Pinpoint the cell where the given text exists, returning its [X, Y] midpoint coordinate. 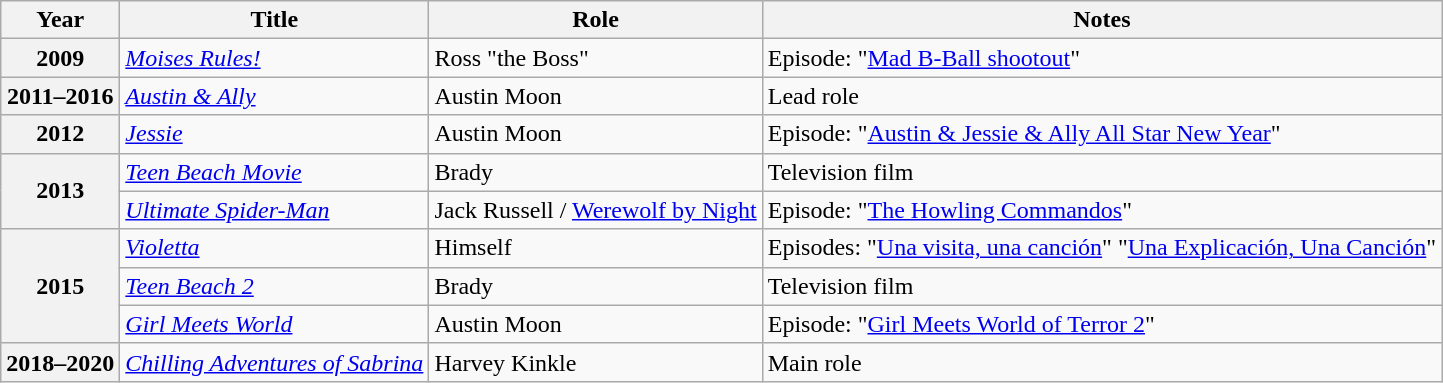
Role [596, 20]
Year [60, 20]
Violetta [274, 248]
Episodes: "Una visita, una canción" "Una Explicación, Una Canción" [1102, 248]
Girl Meets World [274, 324]
2013 [60, 191]
2009 [60, 58]
Title [274, 20]
2011–2016 [60, 96]
Episode: "Girl Meets World of Terror 2" [1102, 324]
2018–2020 [60, 362]
Episode: "The Howling Commandos" [1102, 210]
Notes [1102, 20]
2012 [60, 134]
Ross "the Boss" [596, 58]
Himself [596, 248]
Jack Russell / Werewolf by Night [596, 210]
Ultimate Spider-Man [274, 210]
Austin & Ally [274, 96]
Lead role [1102, 96]
Teen Beach 2 [274, 286]
Episode: "Austin & Jessie & Ally All Star New Year" [1102, 134]
Harvey Kinkle [596, 362]
2015 [60, 286]
Main role [1102, 362]
Teen Beach Movie [274, 172]
Jessie [274, 134]
Episode: "Mad B-Ball shootout" [1102, 58]
Moises Rules! [274, 58]
Chilling Adventures of Sabrina [274, 362]
